Provide the [x, y] coordinate of the cell's center where the given text is located.  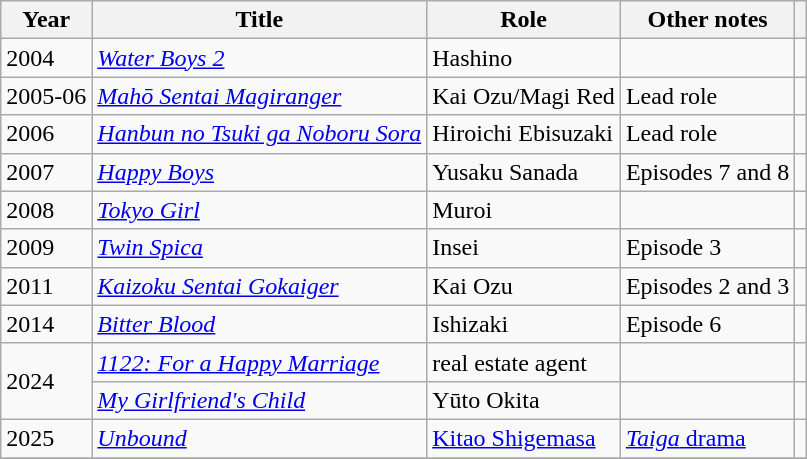
Taiga drama [707, 438]
real estate agent [524, 362]
Kitao Shigemasa [524, 438]
2025 [46, 438]
Episodes 7 and 8 [707, 172]
Tokyo Girl [260, 210]
2004 [46, 58]
2011 [46, 286]
2005-06 [46, 96]
1122: For a Happy Marriage [260, 362]
Hanbun no Tsuki ga Noboru Sora [260, 134]
Kai Ozu [524, 286]
2006 [46, 134]
2009 [46, 248]
Episodes 2 and 3 [707, 286]
Yūto Okita [524, 400]
2007 [46, 172]
2024 [46, 381]
Title [260, 20]
Year [46, 20]
Kai Ozu/Magi Red [524, 96]
2014 [46, 324]
My Girlfriend's Child [260, 400]
Episode 6 [707, 324]
Role [524, 20]
Twin Spica [260, 248]
2008 [46, 210]
Hashino [524, 58]
Happy Boys [260, 172]
Hiroichi Ebisuzaki [524, 134]
Mahō Sentai Magiranger [260, 96]
Water Boys 2 [260, 58]
Insei [524, 248]
Kaizoku Sentai Gokaiger [260, 286]
Other notes [707, 20]
Bitter Blood [260, 324]
Ishizaki [524, 324]
Yusaku Sanada [524, 172]
Muroi [524, 210]
Episode 3 [707, 248]
Unbound [260, 438]
